Detect which cell encompasses the target text, then output its (x, y) center coordinate. 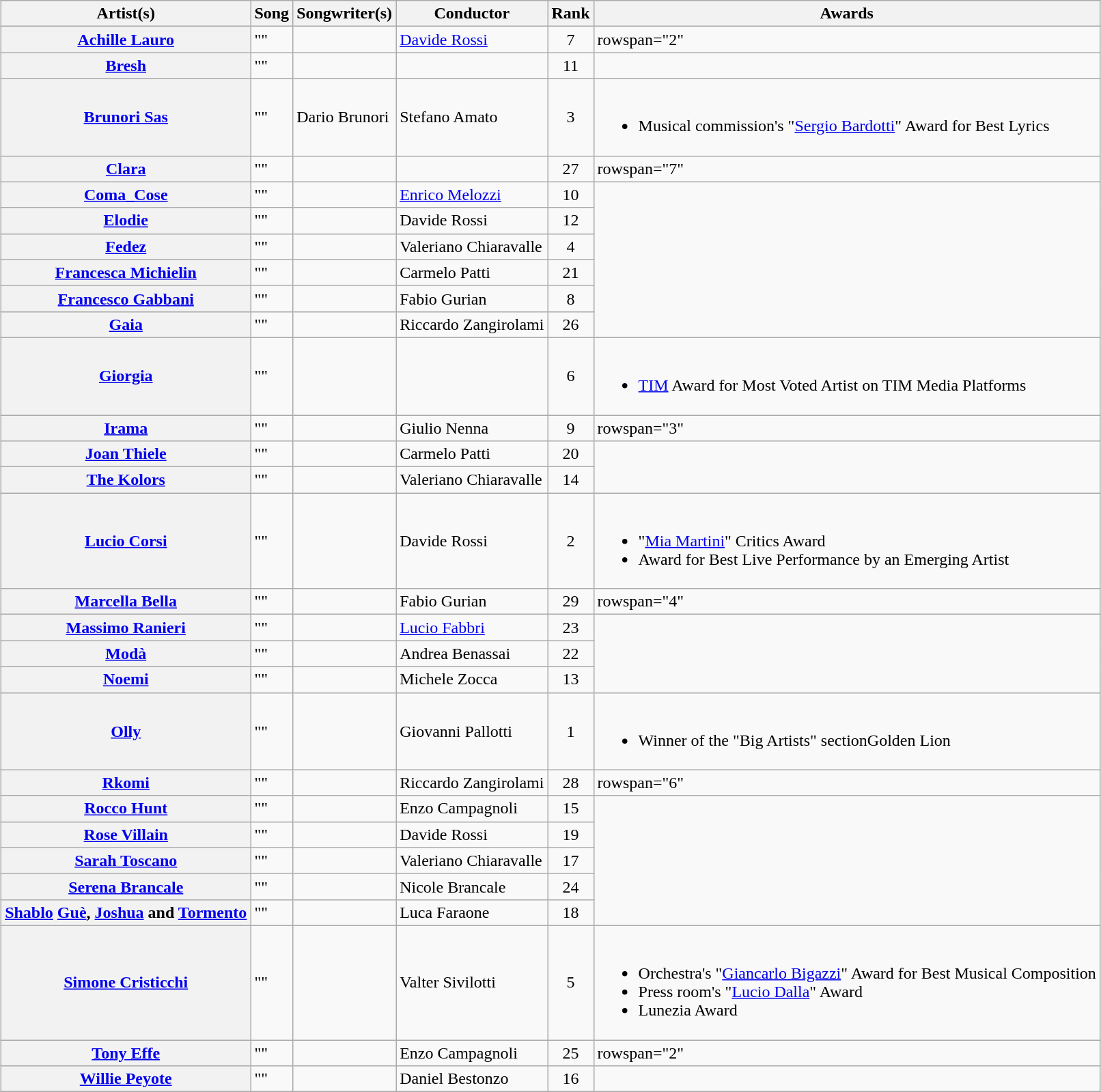
rowspan="3" (847, 428)
Song (272, 14)
Rose Villain (126, 835)
26 (571, 324)
Serena Brancale (126, 886)
"Mia Martini" Critics Award Award for Best Live Performance by an Emerging Artist (847, 541)
Musical commission's "Sergio Bardotti" Award for Best Lyrics (847, 117)
Giulio Nenna (472, 428)
2 (571, 541)
Shablo Guè, Joshua and Tormento (126, 912)
17 (571, 860)
8 (571, 298)
21 (571, 272)
Stefano Amato (472, 117)
Olly (126, 731)
27 (571, 169)
23 (571, 628)
29 (571, 602)
5 (571, 982)
Rocco Hunt (126, 809)
rowspan="4" (847, 602)
Luca Faraone (472, 912)
Francesca Michielin (126, 272)
20 (571, 454)
Daniel Bestonzo (472, 1079)
Massimo Ranieri (126, 628)
Coma_Cose (126, 195)
9 (571, 428)
18 (571, 912)
28 (571, 783)
Modà (126, 654)
Nicole Brancale (472, 886)
16 (571, 1079)
Songwriter(s) (344, 14)
22 (571, 654)
Clara (126, 169)
TIM Award for Most Voted Artist on TIM Media Platforms (847, 376)
Bresh (126, 66)
Orchestra's "Giancarlo Bigazzi" Award for Best Musical CompositionPress room's "Lucio Dalla" AwardLunezia Award (847, 982)
13 (571, 680)
Gaia (126, 324)
10 (571, 195)
12 (571, 221)
rowspan="6" (847, 783)
Elodie (126, 221)
6 (571, 376)
11 (571, 66)
Rkomi (126, 783)
Awards (847, 14)
Conductor (472, 14)
1 (571, 731)
19 (571, 835)
Noemi (126, 680)
Joan Thiele (126, 454)
Giorgia (126, 376)
Enrico Melozzi (472, 195)
Marcella Bella (126, 602)
Tony Effe (126, 1052)
Achille Lauro (126, 40)
Lucio Fabbri (472, 628)
Irama (126, 428)
Willie Peyote (126, 1079)
Simone Cristicchi (126, 982)
15 (571, 809)
Lucio Corsi (126, 541)
4 (571, 247)
Sarah Toscano (126, 860)
Rank (571, 14)
Francesco Gabbani (126, 298)
7 (571, 40)
24 (571, 886)
Fedez (126, 247)
Artist(s) (126, 14)
The Kolors (126, 480)
Michele Zocca (472, 680)
Winner of the "Big Artists" sectionGolden Lion (847, 731)
25 (571, 1052)
Dario Brunori (344, 117)
Brunori Sas (126, 117)
14 (571, 480)
Valter Sivilotti (472, 982)
rowspan="7" (847, 169)
Giovanni Pallotti (472, 731)
Andrea Benassai (472, 654)
3 (571, 117)
